Detect which cell encompasses the target text, then output its [x, y] center coordinate. 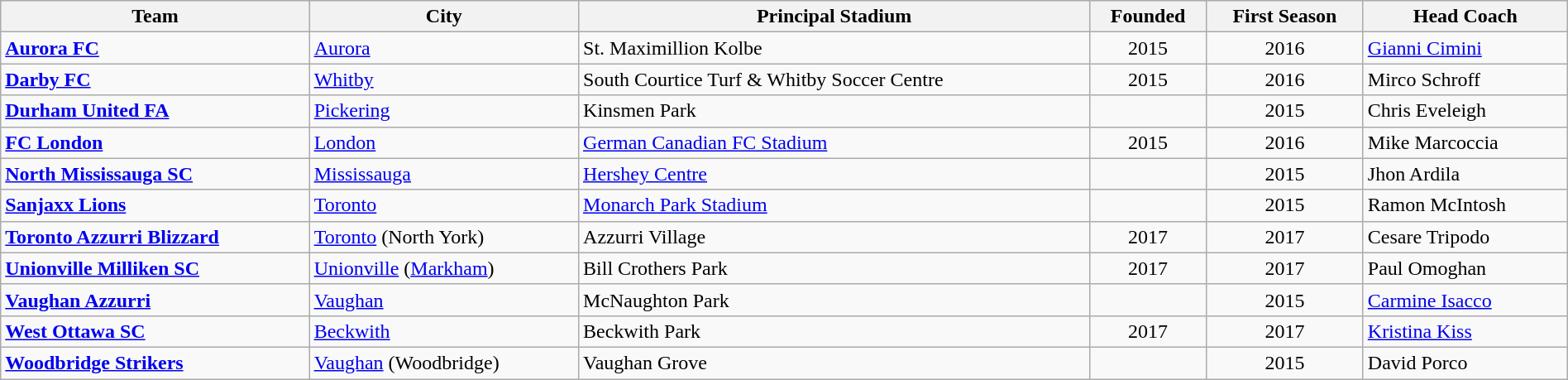
Aurora FC [155, 48]
Beckwith Park [834, 331]
West Ottawa SC [155, 331]
Mike Marcoccia [1465, 142]
Hershey Centre [834, 174]
Kinsmen Park [834, 111]
Azzurri Village [834, 237]
Team [155, 17]
Cesare Tripodo [1465, 237]
Beckwith [443, 331]
Vaughan (Woodbridge) [443, 363]
Sanjaxx Lions [155, 205]
Carmine Isacco [1465, 300]
Whitby [443, 79]
Head Coach [1465, 17]
Unionville Milliken SC [155, 268]
Bill Crothers Park [834, 268]
City [443, 17]
FC London [155, 142]
Ramon McIntosh [1465, 205]
South Courtice Turf & Whitby Soccer Centre [834, 79]
Paul Omoghan [1465, 268]
Principal Stadium [834, 17]
Durham United FA [155, 111]
Mirco Schroff [1465, 79]
Aurora [443, 48]
Vaughan Azzurri [155, 300]
Darby FC [155, 79]
Toronto [443, 205]
London [443, 142]
Vaughan Grove [834, 363]
Unionville (Markham) [443, 268]
Gianni Cimini [1465, 48]
McNaughton Park [834, 300]
Monarch Park Stadium [834, 205]
German Canadian FC Stadium [834, 142]
North Mississauga SC [155, 174]
Toronto (North York) [443, 237]
Kristina Kiss [1465, 331]
David Porco [1465, 363]
Mississauga [443, 174]
Woodbridge Strikers [155, 363]
St. Maximillion Kolbe [834, 48]
Chris Eveleigh [1465, 111]
Founded [1148, 17]
Toronto Azzurri Blizzard [155, 237]
First Season [1285, 17]
Pickering [443, 111]
Vaughan [443, 300]
Jhon Ardila [1465, 174]
